Search for the cell housing the specified text and yield its (X, Y) center coordinate. 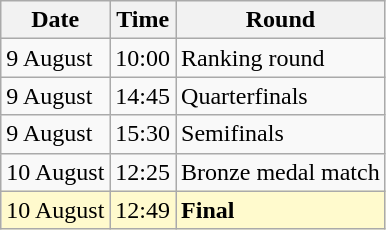
12:25 (143, 172)
Time (143, 20)
Date (56, 20)
15:30 (143, 134)
Ranking round (281, 58)
14:45 (143, 96)
10:00 (143, 58)
Quarterfinals (281, 96)
Semifinals (281, 134)
Bronze medal match (281, 172)
12:49 (143, 210)
Round (281, 20)
Final (281, 210)
